Scan for the cell matching the given text and deliver its (X, Y) coordinate at center. 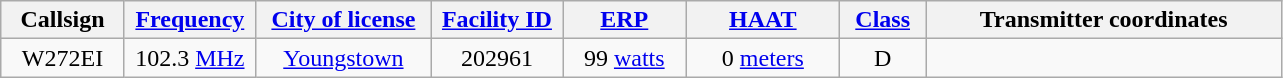
Callsign (63, 20)
ERP (624, 20)
HAAT (763, 20)
Class (883, 20)
102.3 MHz (190, 58)
W272EI (63, 58)
0 meters (763, 58)
Transmitter coordinates (1104, 20)
202961 (496, 58)
D (883, 58)
Youngstown (343, 58)
Facility ID (496, 20)
City of license (343, 20)
99 watts (624, 58)
Frequency (190, 20)
